Search for the cell housing the specified text and yield its (x, y) center coordinate. 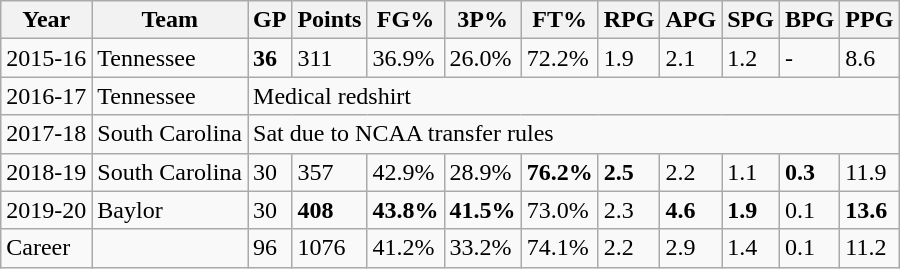
72.2% (560, 58)
8.6 (870, 58)
1.1 (751, 172)
Baylor (170, 210)
2016-17 (46, 96)
3P% (482, 20)
- (809, 58)
13.6 (870, 210)
311 (330, 58)
2.9 (691, 248)
Points (330, 20)
28.9% (482, 172)
2.1 (691, 58)
2018-19 (46, 172)
2.5 (629, 172)
96 (270, 248)
PPG (870, 20)
11.2 (870, 248)
FG% (406, 20)
2019-20 (46, 210)
1076 (330, 248)
41.2% (406, 248)
Sat due to NCAA transfer rules (574, 134)
26.0% (482, 58)
RPG (629, 20)
33.2% (482, 248)
BPG (809, 20)
2015-16 (46, 58)
1.2 (751, 58)
76.2% (560, 172)
FT% (560, 20)
1.4 (751, 248)
GP (270, 20)
36.9% (406, 58)
Medical redshirt (574, 96)
11.9 (870, 172)
73.0% (560, 210)
357 (330, 172)
Year (46, 20)
408 (330, 210)
2.3 (629, 210)
42.9% (406, 172)
74.1% (560, 248)
Team (170, 20)
SPG (751, 20)
36 (270, 58)
0.3 (809, 172)
4.6 (691, 210)
41.5% (482, 210)
Career (46, 248)
43.8% (406, 210)
2017-18 (46, 134)
APG (691, 20)
